Return [x, y] of the center of cell containing provided text 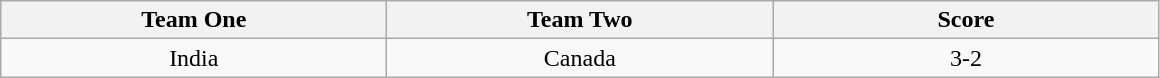
Team Two [580, 20]
India [194, 58]
Team One [194, 20]
Canada [580, 58]
Score [966, 20]
3-2 [966, 58]
